Identify which cell holds the provided text, then report its (X, Y) central coordinate. 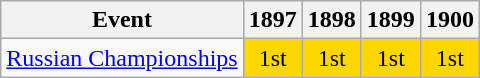
1899 (390, 20)
Event (122, 20)
1900 (450, 20)
Russian Championships (122, 58)
1898 (332, 20)
1897 (272, 20)
